Detect which cell encompasses the target text, then output its (X, Y) center coordinate. 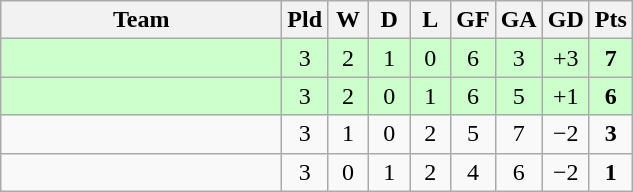
+3 (566, 58)
GA (518, 20)
L (430, 20)
4 (473, 172)
W (348, 20)
Pld (305, 20)
D (390, 20)
GF (473, 20)
Team (142, 20)
GD (566, 20)
Pts (610, 20)
+1 (566, 96)
